For the text-containing cell, return its midpoint in [x, y] coordinate format. 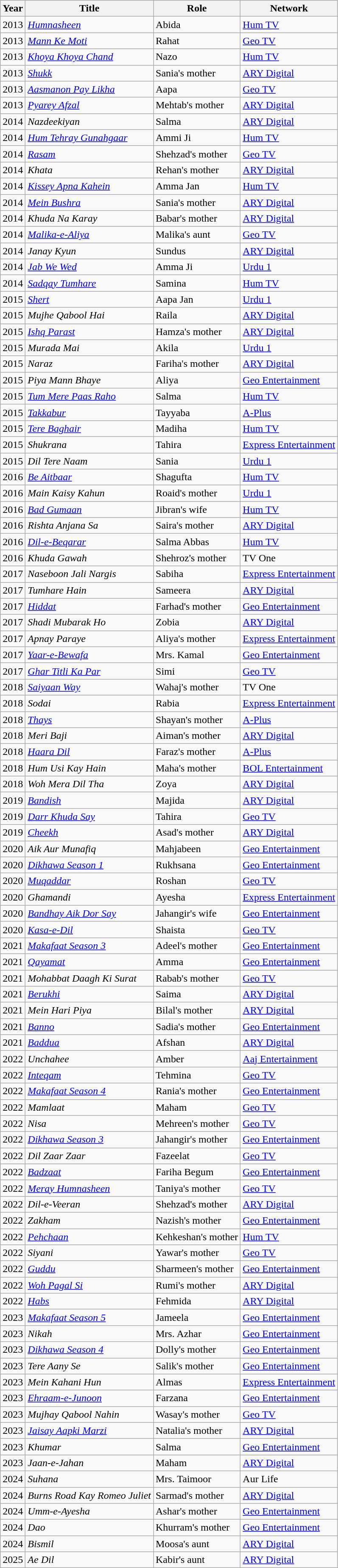
Woh Pagal Si [89, 1285]
2025 [13, 1560]
Maha's mother [197, 768]
Inteqam [89, 1075]
Rasam [89, 154]
Dolly's mother [197, 1350]
Salma Abbas [197, 542]
Makafaat Season 4 [89, 1091]
Aapa [197, 89]
Aasmanon Pay Likha [89, 89]
Ashar's mother [197, 1512]
Zakham [89, 1220]
Ehraam-e-Junoon [89, 1398]
Saima [197, 994]
Aliya's mother [197, 639]
Rehan's mother [197, 170]
Haara Dil [89, 752]
Kabir's aunt [197, 1560]
Bandish [89, 800]
Woh Mera Dil Tha [89, 784]
Thays [89, 720]
Unchahee [89, 1059]
Siyani [89, 1253]
Khumar [89, 1447]
Title [89, 8]
Samina [197, 283]
Baddua [89, 1043]
Jaisay Aapki Marzi [89, 1430]
Khuda Na Karay [89, 219]
Network [289, 8]
Kasa-e-Dil [89, 929]
Burns Road Kay Romeo Juliet [89, 1495]
Zobia [197, 622]
Shayan's mother [197, 720]
Dil Tere Naam [89, 461]
Nazo [197, 57]
Aliya [197, 380]
Moosa's aunt [197, 1544]
Mahjabeen [197, 849]
Mann Ke Moti [89, 41]
Malika-e-Aliya [89, 235]
Apnay Paraye [89, 639]
Shaista [197, 929]
Naseboon Jali Nargis [89, 574]
Kehkeshan's mother [197, 1237]
Mrs. Azhar [197, 1334]
Saiyaan Way [89, 687]
Mujhay Qabool Nahin [89, 1414]
Cheekh [89, 833]
Mein Bushra [89, 203]
Akila [197, 348]
Dikhawa Season 4 [89, 1350]
Malika's aunt [197, 235]
Rumi's mother [197, 1285]
Dil-e-Beqarar [89, 542]
Fehmida [197, 1301]
Amma Jan [197, 186]
Roaid's mother [197, 493]
Aik Aur Munafiq [89, 849]
Pyarey Afzal [89, 105]
Badzaat [89, 1172]
Janay Kyun [89, 251]
Adeel's mother [197, 946]
Rania's mother [197, 1091]
Dikhawa Season 1 [89, 865]
Jaan-e-Jahan [89, 1463]
Mrs. Taimoor [197, 1479]
Fariha Begum [197, 1172]
Qayamat [89, 962]
Ammi Ji [197, 138]
Jibran's wife [197, 510]
Khoya Khoya Chand [89, 57]
Dikhawa Season 3 [89, 1140]
Banno [89, 1027]
Meri Baji [89, 736]
Be Aitbaar [89, 477]
Guddu [89, 1269]
Wahaj's mother [197, 687]
Tere Aany Se [89, 1366]
Shehroz's mother [197, 558]
Shadi Mubarak Ho [89, 622]
Mamlaat [89, 1107]
Khata [89, 170]
Almas [197, 1382]
Year [13, 8]
Sundus [197, 251]
Shukrana [89, 445]
Aaj Entertainment [289, 1059]
Mrs. Kamal [197, 655]
Sania [197, 461]
Fazeelat [197, 1156]
Bilal's mother [197, 1011]
Khurram's mother [197, 1528]
Yaar-e-Bewafa [89, 655]
Madiha [197, 428]
Mein Hari Piya [89, 1011]
Raila [197, 315]
Mehreen's mother [197, 1123]
Hum Usi Kay Hain [89, 768]
Nikah [89, 1334]
Humnasheen [89, 25]
Hum Tehray Gunahgaar [89, 138]
Zoya [197, 784]
Shagufta [197, 477]
Piya Mann Bhaye [89, 380]
Yawar's mother [197, 1253]
Wasay's mother [197, 1414]
Hiddat [89, 606]
Tumhare Hain [89, 590]
Sodai [89, 703]
Jameela [197, 1317]
Ishq Parast [89, 332]
Ae Dil [89, 1560]
Salik's mother [197, 1366]
Naraz [89, 364]
Rukhsana [197, 865]
Nazdeekiyan [89, 121]
Fariha's mother [197, 364]
Majida [197, 800]
Dil-e-Veeran [89, 1204]
Muqaddar [89, 881]
Hamza's mother [197, 332]
Rabia [197, 703]
Berukhi [89, 994]
Amma Ji [197, 267]
Aapa Jan [197, 299]
Pehchaan [89, 1237]
Ayesha [197, 897]
Shukk [89, 73]
BOL Entertainment [289, 768]
Darr Khuda Say [89, 816]
Ghar Titli Ka Par [89, 671]
Makafaat Season 3 [89, 946]
Jab We Wed [89, 267]
Abida [197, 25]
Mujhe Qabool Hai [89, 315]
Rahat [197, 41]
Shert [89, 299]
Bandhay Aik Dor Say [89, 913]
Tere Baghair [89, 428]
Tayyaba [197, 412]
Afshan [197, 1043]
Rishta Anjana Sa [89, 526]
Sabiha [197, 574]
Meray Humnasheen [89, 1188]
Bismil [89, 1544]
Mohabbat Daagh Ki Surat [89, 978]
Bad Gumaan [89, 510]
Amber [197, 1059]
Umm-e-Ayesha [89, 1512]
Kissey Apna Kahein [89, 186]
Sameera [197, 590]
Murada Mai [89, 348]
Aiman's mother [197, 736]
Sadqay Tumhare [89, 283]
Jahangir's mother [197, 1140]
Babar's mother [197, 219]
Asad's mother [197, 833]
Sadia's mother [197, 1027]
Taniya's mother [197, 1188]
Tehmina [197, 1075]
Saira's mother [197, 526]
Mehtab's mother [197, 105]
Faraz's mother [197, 752]
Suhana [89, 1479]
Ghamandi [89, 897]
Dao [89, 1528]
Habs [89, 1301]
Main Kaisy Kahun [89, 493]
Role [197, 8]
Aur Life [289, 1479]
Sarmad's mother [197, 1495]
Nazish's mother [197, 1220]
Rabab's mother [197, 978]
Roshan [197, 881]
Tum Mere Paas Raho [89, 396]
Makafaat Season 5 [89, 1317]
Simi [197, 671]
Takkabur [89, 412]
Natalia's mother [197, 1430]
Nisa [89, 1123]
Amma [197, 962]
Farhad's mother [197, 606]
Khuda Gawah [89, 558]
Sharmeen's mother [197, 1269]
Dil Zaar Zaar [89, 1156]
Jahangir's wife [197, 913]
Farzana [197, 1398]
Mein Kahani Hun [89, 1382]
